Return the (X, Y) coordinate for the center point of the cell that contains the specified text.  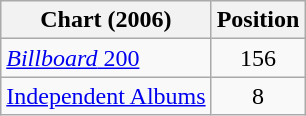
156 (258, 58)
8 (258, 96)
Position (258, 20)
Chart (2006) (106, 20)
Independent Albums (106, 96)
Billboard 200 (106, 58)
